Identify which cell holds the provided text, then report its [x, y] central coordinate. 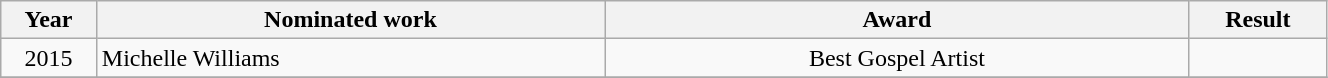
2015 [49, 58]
Michelle Williams [350, 58]
Nominated work [350, 20]
Result [1258, 20]
Best Gospel Artist [898, 58]
Award [898, 20]
Year [49, 20]
